Determine the (x, y) coordinate at the center of the cell enclosing the given text.  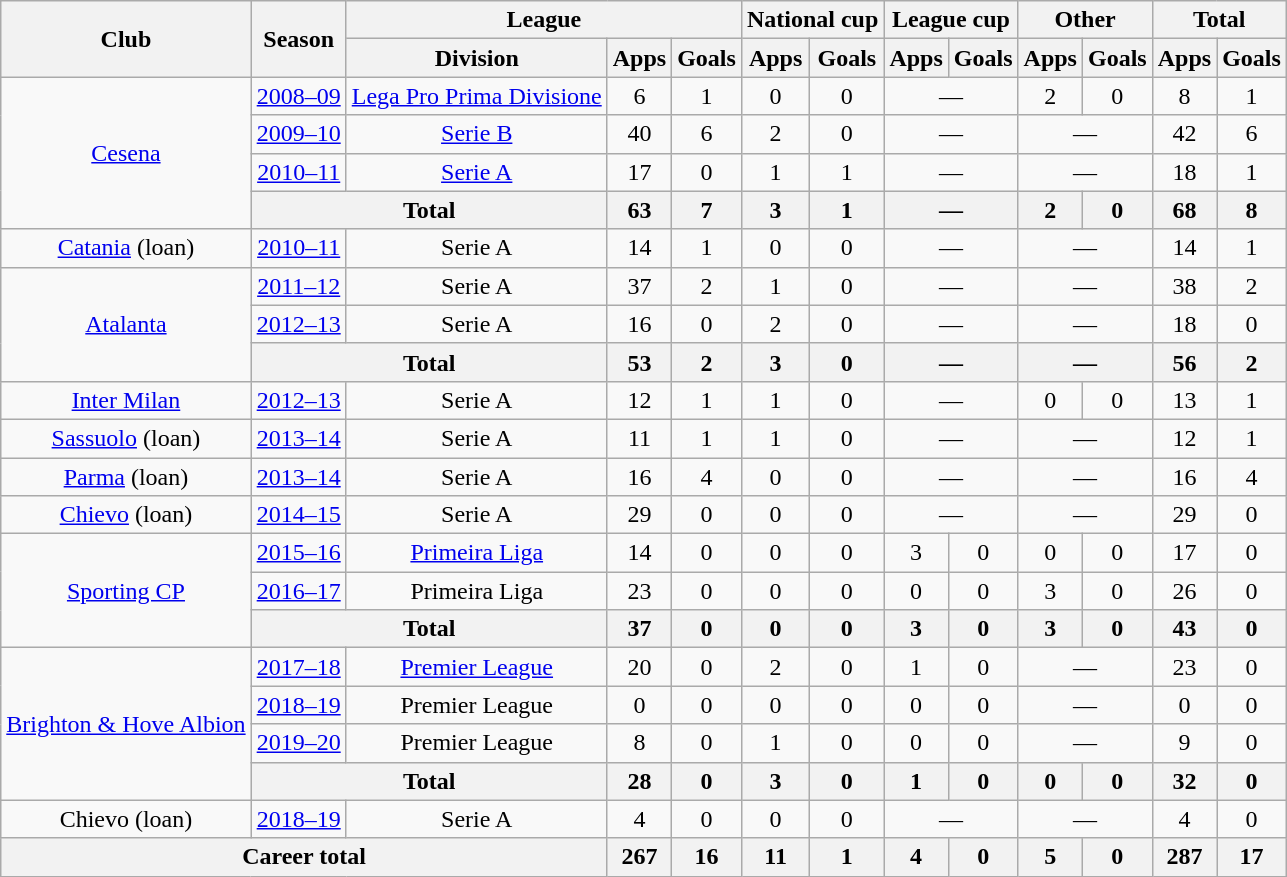
Catania (loan) (126, 248)
56 (1184, 362)
Atalanta (126, 324)
Cesena (126, 153)
267 (639, 857)
Lega Pro Prima Divisione (476, 96)
42 (1184, 134)
2008–09 (298, 96)
9 (1184, 743)
287 (1184, 857)
2011–12 (298, 286)
68 (1184, 210)
2015–16 (298, 553)
Season (298, 39)
2016–17 (298, 591)
43 (1184, 629)
Club (126, 39)
League cup (951, 20)
Career total (304, 857)
38 (1184, 286)
Brighton & Hove Albion (126, 724)
2019–20 (298, 743)
28 (639, 781)
National cup (812, 20)
5 (1050, 857)
Sassuolo (loan) (126, 438)
7 (707, 210)
63 (639, 210)
Sporting CP (126, 591)
2009–10 (298, 134)
20 (639, 667)
2014–15 (298, 515)
Other (1085, 20)
League (544, 20)
Inter Milan (126, 400)
53 (639, 362)
32 (1184, 781)
Serie B (476, 134)
2017–18 (298, 667)
Parma (loan) (126, 477)
40 (639, 134)
26 (1184, 591)
Division (476, 58)
13 (1184, 400)
